Determine the (X, Y) coordinate at the center of the cell enclosing the given text.  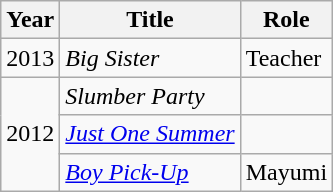
Slumber Party (150, 96)
Just One Summer (150, 134)
Boy Pick-Up (150, 172)
Role (286, 20)
2012 (30, 134)
Mayumi (286, 172)
Teacher (286, 58)
Year (30, 20)
Title (150, 20)
2013 (30, 58)
Big Sister (150, 58)
